Return (x, y) of the center of cell containing provided text 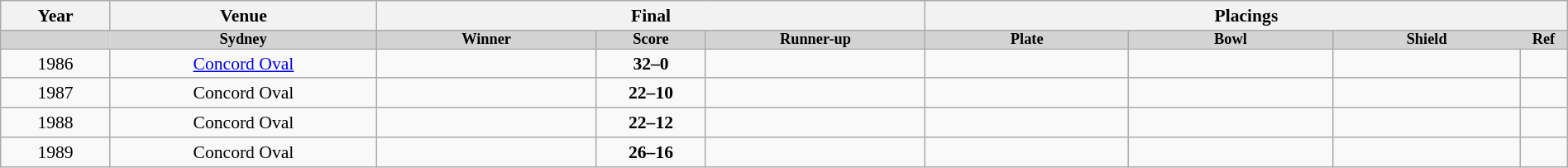
22–12 (652, 122)
Sydney (243, 40)
Plate (1027, 40)
Runner-up (815, 40)
1989 (56, 152)
Score (652, 40)
1988 (56, 122)
1987 (56, 94)
1986 (56, 64)
Shield (1426, 40)
26–16 (652, 152)
Bowl (1231, 40)
32–0 (652, 64)
Winner (486, 40)
Year (56, 16)
22–10 (652, 94)
Final (652, 16)
Placings (1247, 16)
Ref (1543, 40)
Venue (243, 16)
